Pinpoint the cell where the given text exists, returning its (x, y) midpoint coordinate. 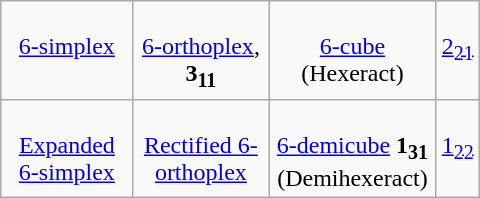
Rectified 6-orthoplex (201, 148)
6-cube (Hexeract) (352, 50)
6-orthoplex, 311 (201, 50)
6-simplex (67, 50)
122 (458, 148)
Expanded 6-simplex (67, 148)
221 (458, 50)
6-demicube 131(Demihexeract) (352, 148)
